Detect which cell encompasses the target text, then output its (X, Y) center coordinate. 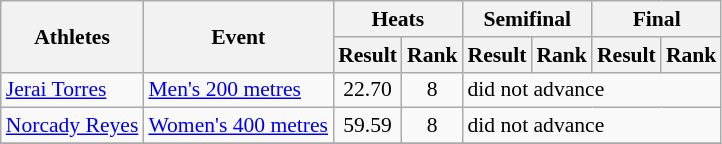
Event (238, 36)
Women's 400 metres (238, 126)
Heats (398, 19)
Semifinal (528, 19)
59.59 (368, 126)
Final (656, 19)
Athletes (72, 36)
22.70 (368, 90)
Men's 200 metres (238, 90)
Jerai Torres (72, 90)
Norcady Reyes (72, 126)
